Output the [X, Y] coordinate of the center of the cell containing the given text.  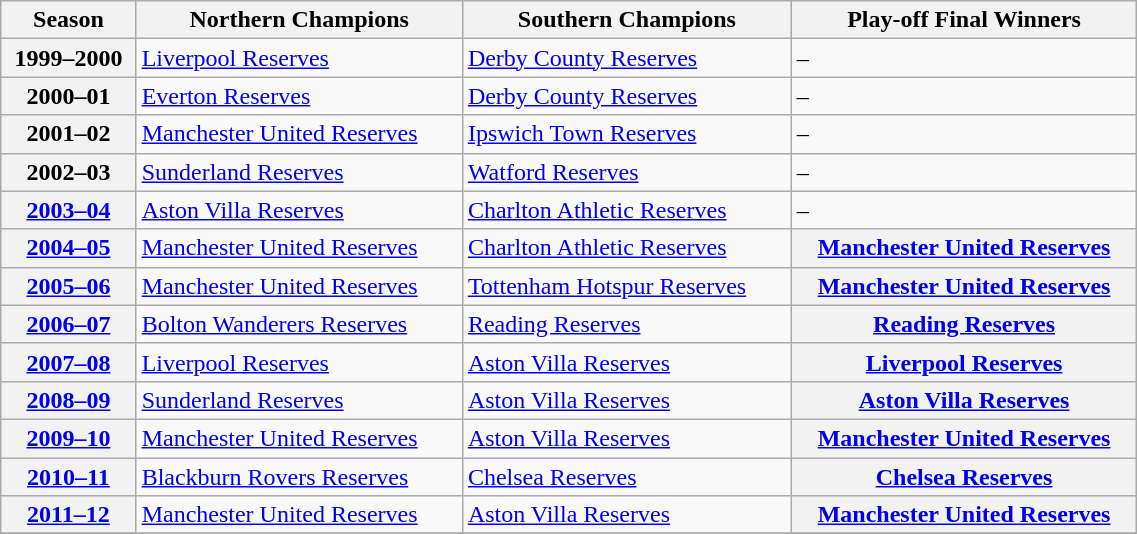
Season [68, 20]
2000–01 [68, 96]
2003–04 [68, 210]
Tottenham Hotspur Reserves [626, 286]
2008–09 [68, 400]
Ipswich Town Reserves [626, 134]
2009–10 [68, 438]
2004–05 [68, 248]
Blackburn Rovers Reserves [299, 477]
1999–2000 [68, 58]
Bolton Wanderers Reserves [299, 324]
2011–12 [68, 515]
Play-off Final Winners [964, 20]
2006–07 [68, 324]
Southern Champions [626, 20]
Watford Reserves [626, 172]
2005–06 [68, 286]
2001–02 [68, 134]
2007–08 [68, 362]
Northern Champions [299, 20]
Everton Reserves [299, 96]
2002–03 [68, 172]
2010–11 [68, 477]
